From the cell containing the given text, extract its center point as [x, y] coordinate. 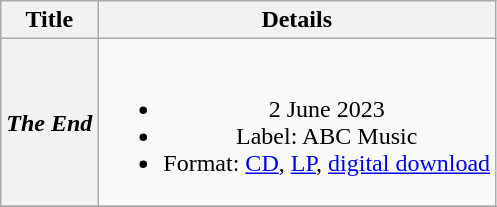
2 June 2023Label: ABC MusicFormat: CD, LP, digital download [297, 122]
The End [50, 122]
Details [297, 20]
Title [50, 20]
